Scan for the cell matching the given text and deliver its [X, Y] coordinate at center. 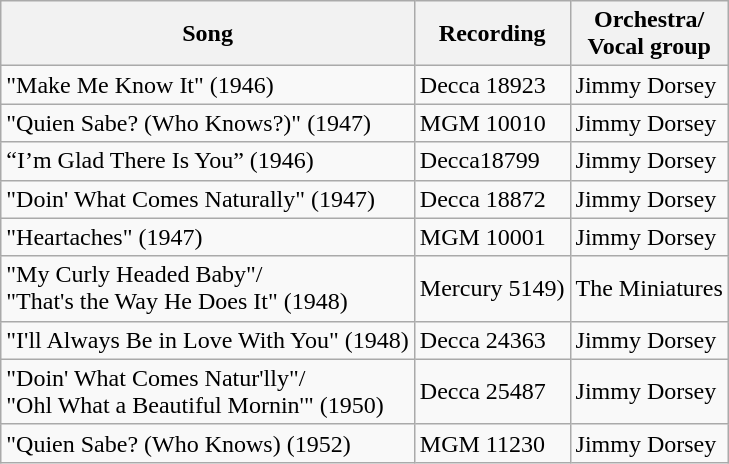
Decca 18923 [492, 85]
"Make Me Know It" (1946) [208, 85]
"Quien Sabe? (Who Knows) (1952) [208, 443]
Decca18799 [492, 161]
Song [208, 34]
Recording [492, 34]
Orchestra/Vocal group [649, 34]
"Heartaches" (1947) [208, 237]
MGM 11230 [492, 443]
Decca 24363 [492, 340]
"Doin' What Comes Naturally" (1947) [208, 199]
MGM 10010 [492, 123]
"Doin' What Comes Natur'lly"/"Ohl What a Beautiful Mornin'" (1950) [208, 392]
Mercury 5149) [492, 288]
"My Curly Headed Baby"/"That's the Way He Does It" (1948) [208, 288]
“I’m Glad There Is You” (1946) [208, 161]
The Miniatures [649, 288]
"Quien Sabe? (Who Knows?)" (1947) [208, 123]
Decca 25487 [492, 392]
"I'll Always Be in Love With You" (1948) [208, 340]
Decca 18872 [492, 199]
MGM 10001 [492, 237]
